Search for the cell housing the specified text and yield its (x, y) center coordinate. 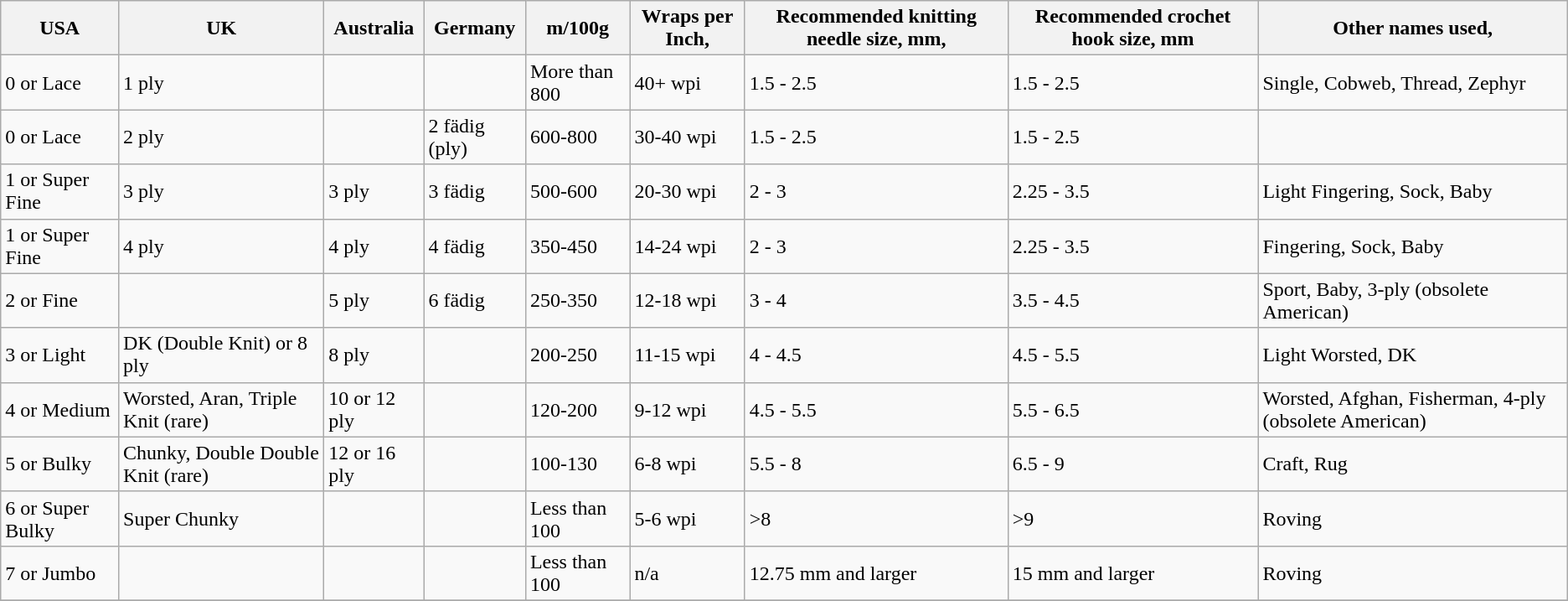
1 ply (221, 82)
Sport, Baby, 3-ply (obsolete American) (1412, 300)
4 - 4.5 (876, 355)
5.5 - 6.5 (1132, 409)
Single, Cobweb, Thread, Zephyr (1412, 82)
3 - 4 (876, 300)
120-200 (577, 409)
30-40 wpi (687, 137)
12.75 mm and larger (876, 573)
Germany (475, 28)
DK (Double Knit) or 8 ply (221, 355)
Craft, Rug (1412, 464)
2 ply (221, 137)
9-12 wpi (687, 409)
>8 (876, 518)
Other names used, (1412, 28)
3 fädig (475, 191)
3 or Light (60, 355)
250-350 (577, 300)
8 ply (374, 355)
n/a (687, 573)
Worsted, Aran, Triple Knit (rare) (221, 409)
2 or Fine (60, 300)
Recommended crochet hook size, mm (1132, 28)
Worsted, Afghan, Fisherman, 4-ply (obsolete American) (1412, 409)
350-450 (577, 246)
5 or Bulky (60, 464)
Super Chunky (221, 518)
100-130 (577, 464)
m/100g (577, 28)
4 or Medium (60, 409)
USA (60, 28)
4 fädig (475, 246)
Light Fingering, Sock, Baby (1412, 191)
More than 800 (577, 82)
200-250 (577, 355)
14-24 wpi (687, 246)
3.5 - 4.5 (1132, 300)
12-18 wpi (687, 300)
11-15 wpi (687, 355)
40+ wpi (687, 82)
Fingering, Sock, Baby (1412, 246)
6 or Super Bulky (60, 518)
12 or 16 ply (374, 464)
5.5 - 8 (876, 464)
6.5 - 9 (1132, 464)
7 or Jumbo (60, 573)
6 fädig (475, 300)
6-8 wpi (687, 464)
5-6 wpi (687, 518)
Chunky, Double Double Knit (rare) (221, 464)
2 fädig (ply) (475, 137)
500-600 (577, 191)
600-800 (577, 137)
15 mm and larger (1132, 573)
5 ply (374, 300)
>9 (1132, 518)
Wraps per Inch, (687, 28)
Recommended knitting needle size, mm, (876, 28)
UK (221, 28)
10 or 12 ply (374, 409)
20-30 wpi (687, 191)
Light Worsted, DK (1412, 355)
Australia (374, 28)
